From the cell containing the given text, extract its center point as (x, y) coordinate. 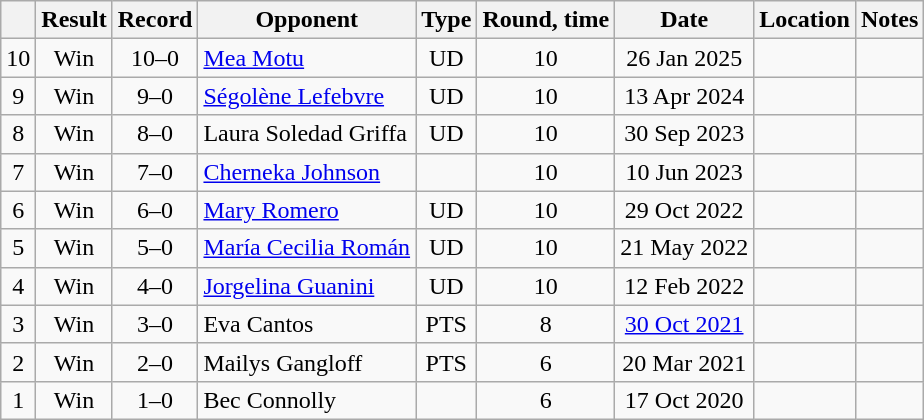
Mea Motu (307, 58)
María Cecilia Román (307, 248)
10–0 (155, 58)
Laura Soledad Griffa (307, 134)
1 (18, 400)
9–0 (155, 96)
13 Apr 2024 (684, 96)
4–0 (155, 286)
Record (155, 20)
Result (74, 20)
7 (18, 172)
8–0 (155, 134)
3–0 (155, 324)
Bec Connolly (307, 400)
Eva Cantos (307, 324)
29 Oct 2022 (684, 210)
26 Jan 2025 (684, 58)
Round, time (546, 20)
Jorgelina Guanini (307, 286)
2–0 (155, 362)
Opponent (307, 20)
Mailys Gangloff (307, 362)
Type (446, 20)
1–0 (155, 400)
3 (18, 324)
2 (18, 362)
Notes (889, 20)
5–0 (155, 248)
30 Oct 2021 (684, 324)
7–0 (155, 172)
Date (684, 20)
Mary Romero (307, 210)
30 Sep 2023 (684, 134)
6–0 (155, 210)
12 Feb 2022 (684, 286)
21 May 2022 (684, 248)
20 Mar 2021 (684, 362)
Ségolène Lefebvre (307, 96)
4 (18, 286)
5 (18, 248)
Cherneka Johnson (307, 172)
17 Oct 2020 (684, 400)
Location (805, 20)
10 Jun 2023 (684, 172)
9 (18, 96)
